From the cell containing the given text, extract its center point as (x, y) coordinate. 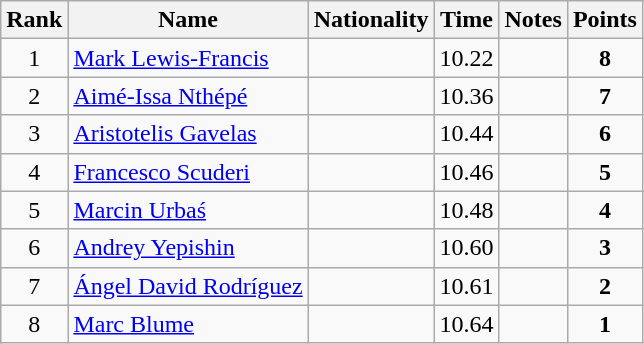
10.44 (466, 134)
Mark Lewis-Francis (188, 58)
10.60 (466, 248)
10.22 (466, 58)
Name (188, 20)
Notes (533, 20)
Ángel David Rodríguez (188, 286)
Aimé-Issa Nthépé (188, 96)
10.36 (466, 96)
Time (466, 20)
Francesco Scuderi (188, 172)
Marcin Urbaś (188, 210)
Rank (34, 20)
10.61 (466, 286)
10.64 (466, 324)
10.48 (466, 210)
Marc Blume (188, 324)
Aristotelis Gavelas (188, 134)
10.46 (466, 172)
Nationality (371, 20)
Andrey Yepishin (188, 248)
Points (604, 20)
